Search for the cell housing the specified text and yield its [x, y] center coordinate. 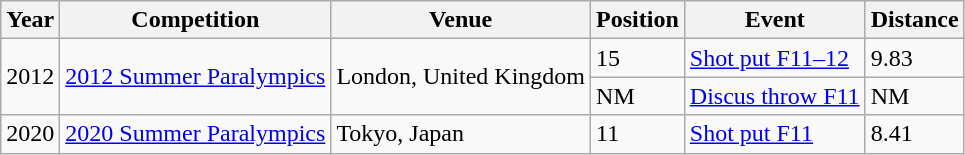
2020 [30, 134]
15 [638, 58]
2020 Summer Paralympics [196, 134]
Venue [461, 20]
Competition [196, 20]
Shot put F11 [774, 134]
Distance [914, 20]
8.41 [914, 134]
11 [638, 134]
London, United Kingdom [461, 77]
9.83 [914, 58]
Shot put F11–12 [774, 58]
Position [638, 20]
2012 [30, 77]
Tokyo, Japan [461, 134]
Event [774, 20]
2012 Summer Paralympics [196, 77]
Year [30, 20]
Discus throw F11 [774, 96]
